Locate the cell with the specified text and output its [X, Y] center coordinate. 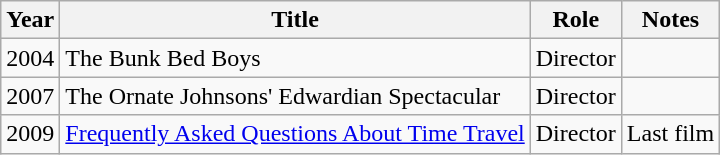
2009 [30, 134]
Frequently Asked Questions About Time Travel [295, 134]
Title [295, 20]
Role [576, 20]
Notes [670, 20]
2007 [30, 96]
The Bunk Bed Boys [295, 58]
Last film [670, 134]
2004 [30, 58]
The Ornate Johnsons' Edwardian Spectacular [295, 96]
Year [30, 20]
